Determine the [x, y] coordinate at the center of the cell enclosing the given text.  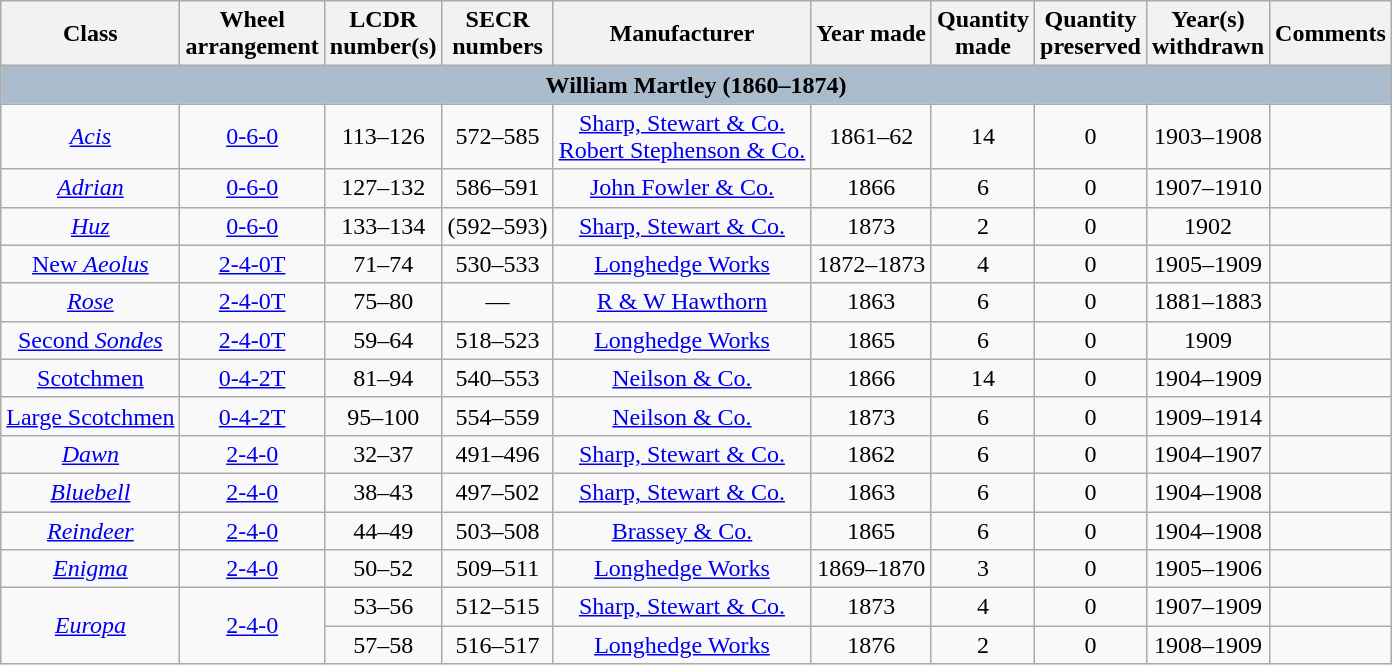
44–49 [383, 531]
Huz [90, 226]
Europa [90, 626]
1908–1909 [1208, 645]
50–52 [383, 569]
Adrian [90, 188]
1909 [1208, 340]
Dawn [90, 454]
113–126 [383, 136]
1862 [872, 454]
586–591 [498, 188]
Sharp, Stewart & Co.Robert Stephenson & Co. [682, 136]
1902 [1208, 226]
491–496 [498, 454]
SECRnumbers [498, 34]
512–515 [498, 607]
— [498, 302]
Bluebell [90, 492]
John Fowler & Co. [682, 188]
38–43 [383, 492]
Comments [1331, 34]
1861–62 [872, 136]
Rose [90, 302]
1909–1914 [1208, 416]
81–94 [383, 378]
1876 [872, 645]
1904–1909 [1208, 378]
1905–1909 [1208, 264]
LCDRnumber(s) [383, 34]
Class [90, 34]
572–585 [498, 136]
Quantitypreserved [1091, 34]
32–37 [383, 454]
1881–1883 [1208, 302]
71–74 [383, 264]
1904–1907 [1208, 454]
1907–1909 [1208, 607]
Acis [90, 136]
Reindeer [90, 531]
59–64 [383, 340]
497–502 [498, 492]
53–56 [383, 607]
R & W Hawthorn [682, 302]
75–80 [383, 302]
1872–1873 [872, 264]
127–132 [383, 188]
Second Sondes [90, 340]
Year made [872, 34]
516–517 [498, 645]
Manufacturer [682, 34]
Large Scotchmen [90, 416]
95–100 [383, 416]
1903–1908 [1208, 136]
Wheelarrangement [252, 34]
503–508 [498, 531]
530–533 [498, 264]
Year(s)withdrawn [1208, 34]
1907–1910 [1208, 188]
133–134 [383, 226]
Scotchmen [90, 378]
1905–1906 [1208, 569]
New Aeolus [90, 264]
540–553 [498, 378]
3 [982, 569]
554–559 [498, 416]
509–511 [498, 569]
Brassey & Co. [682, 531]
57–58 [383, 645]
Quantitymade [982, 34]
518–523 [498, 340]
1869–1870 [872, 569]
Enigma [90, 569]
(592–593) [498, 226]
William Martley (1860–1874) [696, 85]
